Locate the cell with the specified text and output its [X, Y] center coordinate. 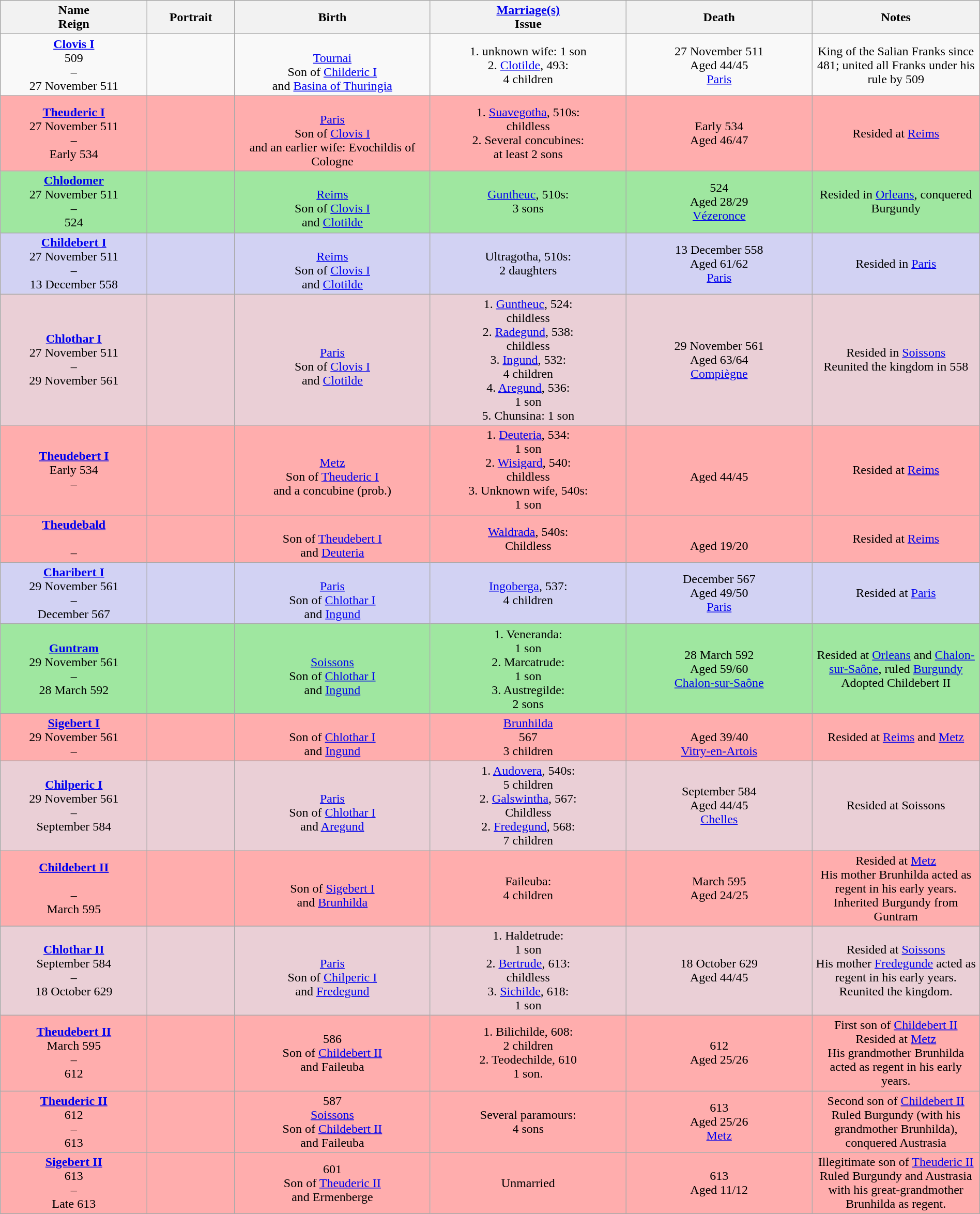
Chlodomer27 November 511–524 [74, 202]
Chlothar I27 November 511–29 November 561 [74, 360]
Resided in Orleans, conquered Burgundy [896, 202]
December 567Aged 49/50Paris [719, 593]
Aged 39/40Vitry-en-Artois [719, 737]
Guntheuc, 510s:3 sons [528, 202]
Brunhilda5673 children [528, 737]
Illegitimate son of Theuderic IIRuled Burgundy and Austrasia with his great-grandmother Brunhilda as regent. [896, 1184]
Several paramours:4 sons [528, 1121]
Chilperic I29 November 561–September 584 [74, 805]
Resided in SoissonsReunited the kingdom in 558 [896, 360]
Resided at Orleans and Chalon-sur-Saône, ruled BurgundyAdopted Childebert II [896, 669]
Aged 19/20 [719, 539]
ParisSon of Chlothar Iand Ingund [332, 593]
Second son of Childebert IIRuled Burgundy (with his grandmother Brunhilda), conquered Austrasia [896, 1121]
Sigebert II613–Late 613 [74, 1184]
Clovis I509–27 November 511 [74, 65]
Resided at Reims and Metz [896, 737]
Death [719, 18]
Theuderic II612–613 [74, 1121]
18 October 629Aged 44/45 [719, 971]
13 December 558Aged 61/62Paris [719, 264]
1. Deuteria, 534:1 son2. Wisigard, 540:childless3. Unknown wife, 540s:1 son [528, 470]
Birth [332, 18]
Aged 44/45 [719, 470]
524Aged 28/29Vézeronce [719, 202]
MetzSon of Theuderic Iand a concubine (prob.) [332, 470]
Resided at MetzHis mother Brunhilda acted as regent in his early years.Inherited Burgundy from Guntram [896, 888]
Guntram29 November 561–28 March 592 [74, 669]
1. Suavegotha, 510s:childless2. Several concubines:at least 2 sons [528, 133]
Resided in Paris [896, 264]
612Aged 25/26 [719, 1053]
Resided at SoissonsHis mother Fredegunde acted as regent in his early years.Reunited the kingdom. [896, 971]
Childebert II–March 595 [74, 888]
Portrait [191, 18]
613Aged 25/26Metz [719, 1121]
Unmarried [528, 1184]
September 584Aged 44/45Chelles [719, 805]
587SoissonsSon of Childebert IIand Faileuba [332, 1121]
Son of Chlothar Iand Ingund [332, 737]
1. Audovera, 540s:5 children2. Galswintha, 567:Childless2. Fredegund, 568:7 children [528, 805]
Ingoberga, 537:4 children [528, 593]
ParisSon of Chlothar Iand Aregund [332, 805]
Faileuba:4 children [528, 888]
1. Veneranda:1 son2. Marcatrude:1 son3. Austregilde:2 sons [528, 669]
1. Bilichilde, 608:2 children2. Teodechilde, 6101 son. [528, 1053]
TournaiSon of Childeric Iand Basina of Thuringia [332, 65]
Theudebert IEarly 534– [74, 470]
Early 534Aged 46/47 [719, 133]
Resided at Soissons [896, 805]
Theudebald– [74, 539]
Marriage(s)Issue [528, 18]
613Aged 11/12 [719, 1184]
King of the Salian Franks since 481; united all Franks under his rule by 509 [896, 65]
Son of Sigebert Iand Brunhilda [332, 888]
Childebert I27 November 511–13 December 558 [74, 264]
27 November 511Aged 44/45Paris [719, 65]
Waldrada, 540s:Childless [528, 539]
March 595Aged 24/25 [719, 888]
28 March 592Aged 59/60Chalon-sur-Saône [719, 669]
Charibert I29 November 561–December 567 [74, 593]
29 November 561Aged 63/64Compiègne [719, 360]
SoissonsSon of Chlothar Iand Ingund [332, 669]
586Son of Childebert IIand Faileuba [332, 1053]
Theudebert IIMarch 595–612 [74, 1053]
NameReign [74, 18]
1. unknown wife: 1 son2. Clotilde, 493:4 children [528, 65]
Sigebert I29 November 561– [74, 737]
ParisSon of Clovis Iand an earlier wife: Evochildis of Cologne [332, 133]
Theuderic I27 November 511–Early 534 [74, 133]
ParisSon of Chilperic Iand Fredegund [332, 971]
1. Guntheuc, 524:childless2. Radegund, 538:childless3. Ingund, 532:4 children4. Aregund, 536:1 son5. Chunsina: 1 son [528, 360]
601Son of Theuderic IIand Ermenberge [332, 1184]
Chlothar IISeptember 584–18 October 629 [74, 971]
ParisSon of Clovis Iand Clotilde [332, 360]
Ultragotha, 510s:2 daughters [528, 264]
1. Haldetrude:1 son2. Bertrude, 613:childless3. Sichilde, 618:1 son [528, 971]
Notes [896, 18]
First son of Childebert IIResided at MetzHis grandmother Brunhilda acted as regent in his early years. [896, 1053]
Resided at Paris [896, 593]
Son of Theudebert Iand Deuteria [332, 539]
